Identify which cell holds the provided text, then report its (X, Y) central coordinate. 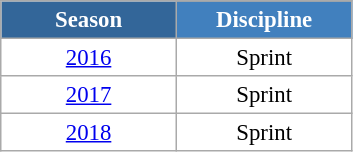
2017 (89, 95)
Discipline (264, 20)
Season (89, 20)
2018 (89, 133)
2016 (89, 58)
